Extract the [X, Y] coordinate from the center of the cell holding the provided text.  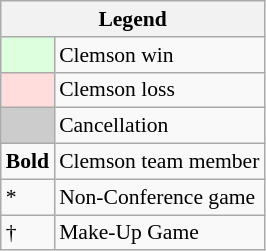
Clemson team member [159, 162]
Clemson win [159, 55]
Cancellation [159, 126]
Non-Conference game [159, 197]
† [28, 233]
Make-Up Game [159, 233]
* [28, 197]
Bold [28, 162]
Clemson loss [159, 90]
Legend [133, 19]
